Search for the cell housing the specified text and yield its (X, Y) center coordinate. 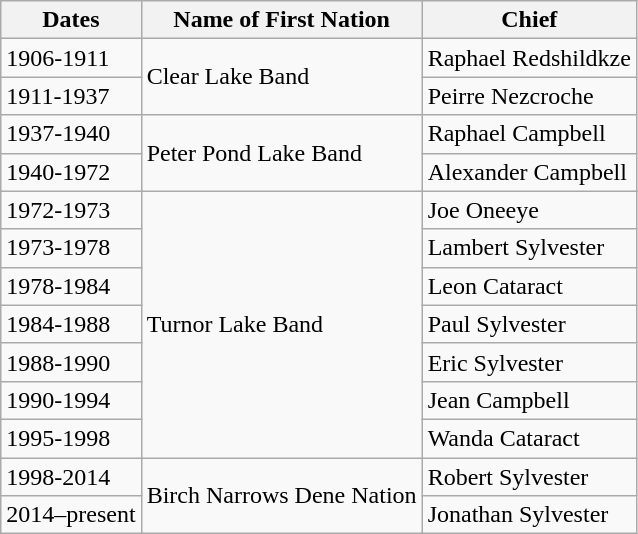
Peter Pond Lake Band (282, 153)
Clear Lake Band (282, 77)
1937-1940 (71, 134)
Eric Sylvester (529, 362)
Joe Oneeye (529, 210)
Paul Sylvester (529, 324)
1972-1973 (71, 210)
1990-1994 (71, 400)
Jean Campbell (529, 400)
Raphael Campbell (529, 134)
Wanda Cataract (529, 438)
1998-2014 (71, 477)
Raphael Redshildkze (529, 58)
Chief (529, 20)
Leon Cataract (529, 286)
1984-1988 (71, 324)
1988-1990 (71, 362)
Name of First Nation (282, 20)
1911-1937 (71, 96)
Alexander Campbell (529, 172)
2014–present (71, 515)
1906-1911 (71, 58)
1973-1978 (71, 248)
1995-1998 (71, 438)
1940-1972 (71, 172)
Dates (71, 20)
Lambert Sylvester (529, 248)
Birch Narrows Dene Nation (282, 496)
Robert Sylvester (529, 477)
1978-1984 (71, 286)
Peirre Nezcroche (529, 96)
Turnor Lake Band (282, 324)
Jonathan Sylvester (529, 515)
